Detect which cell encompasses the target text, then output its (x, y) center coordinate. 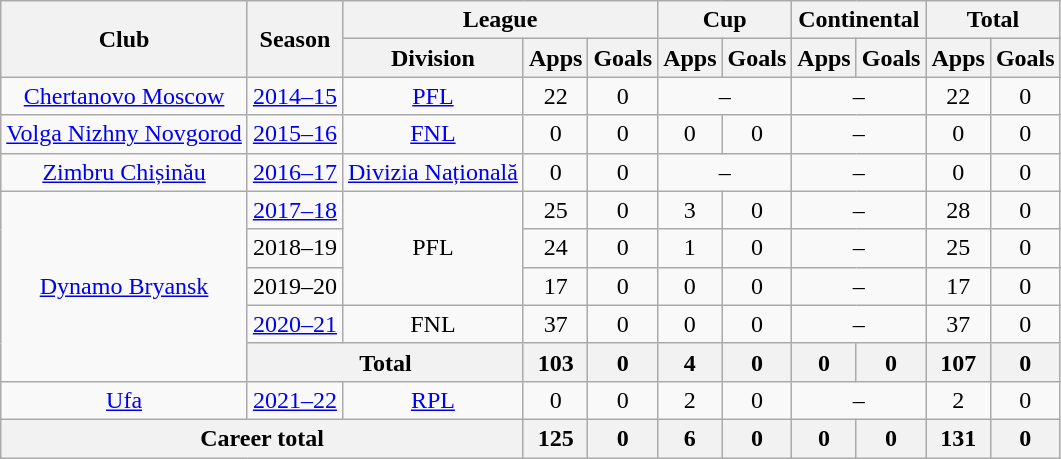
2017–18 (294, 210)
League (500, 20)
107 (958, 362)
Continental (859, 20)
3 (690, 210)
RPL (432, 400)
2016–17 (294, 172)
2014–15 (294, 96)
125 (555, 438)
2019–20 (294, 286)
4 (690, 362)
24 (555, 248)
Division (432, 58)
Season (294, 39)
Dynamo Bryansk (124, 286)
Career total (262, 438)
103 (555, 362)
131 (958, 438)
2020–21 (294, 324)
2018–19 (294, 248)
2021–22 (294, 400)
Ufa (124, 400)
Volga Nizhny Novgorod (124, 134)
1 (690, 248)
Cup (725, 20)
2015–16 (294, 134)
6 (690, 438)
Club (124, 39)
28 (958, 210)
Chertanovo Moscow (124, 96)
Zimbru Chișinău (124, 172)
Divizia Națională (432, 172)
